Locate the cell with the specified text and output its [x, y] center coordinate. 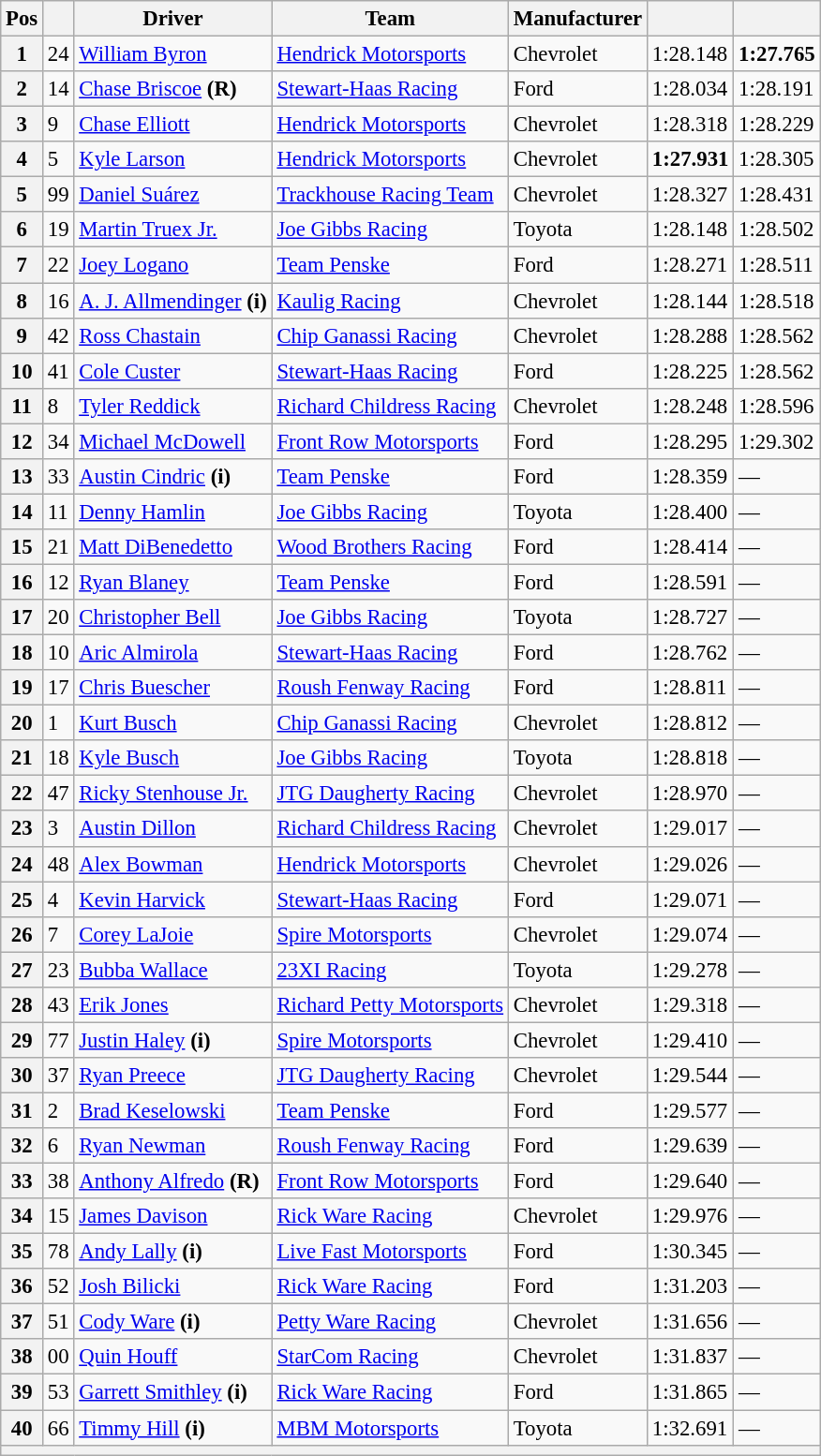
Team [390, 19]
23XI Racing [390, 970]
1:28.818 [691, 758]
1:29.302 [777, 441]
99 [58, 195]
Petty Ware Racing [390, 1322]
Joey Logano [172, 265]
1:32.691 [691, 1428]
1:28.970 [691, 794]
Kaulig Racing [390, 301]
Austin Cindric (i) [172, 477]
1:28.727 [691, 617]
Richard Petty Motorsports [390, 1005]
Corey LaJoie [172, 934]
77 [58, 1040]
1:28.359 [691, 477]
1:27.765 [777, 54]
Chase Briscoe (R) [172, 89]
Michael McDowell [172, 441]
Andy Lally (i) [172, 1252]
1:31.656 [691, 1322]
1:29.640 [691, 1181]
Ryan Newman [172, 1146]
47 [58, 794]
1:29.544 [691, 1076]
1:31.203 [691, 1286]
1:27.931 [691, 159]
41 [58, 371]
1:28.144 [691, 301]
Martin Truex Jr. [172, 230]
1:28.225 [691, 371]
78 [58, 1252]
66 [58, 1428]
1:28.431 [777, 195]
A. J. Allmendinger (i) [172, 301]
Live Fast Motorsports [390, 1252]
Pos [22, 19]
Kevin Harvick [172, 899]
26 [22, 934]
1:29.278 [691, 970]
1:28.318 [691, 125]
1:29.976 [691, 1216]
Trackhouse Racing Team [390, 195]
Brad Keselowski [172, 1110]
28 [22, 1005]
1:28.518 [777, 301]
Erik Jones [172, 1005]
1:28.248 [691, 406]
Matt DiBenedetto [172, 547]
1:31.865 [691, 1392]
1:28.811 [691, 688]
30 [22, 1076]
1:29.410 [691, 1040]
Justin Haley (i) [172, 1040]
1:28.591 [691, 582]
31 [22, 1110]
1:29.577 [691, 1110]
Manufacturer [577, 19]
Kurt Busch [172, 723]
51 [58, 1322]
Kyle Busch [172, 758]
Denny Hamlin [172, 512]
StarCom Racing [390, 1358]
1:29.074 [691, 934]
Austin Dillon [172, 829]
1:28.596 [777, 406]
1:30.345 [691, 1252]
1:28.812 [691, 723]
1:29.017 [691, 829]
00 [58, 1358]
35 [22, 1252]
Timmy Hill (i) [172, 1428]
1:29.639 [691, 1146]
Cole Custer [172, 371]
36 [22, 1286]
25 [22, 899]
40 [22, 1428]
1:29.026 [691, 864]
1:28.229 [777, 125]
Chris Buescher [172, 688]
1:28.191 [777, 89]
13 [22, 477]
Ricky Stenhouse Jr. [172, 794]
Christopher Bell [172, 617]
Driver [172, 19]
Kyle Larson [172, 159]
29 [22, 1040]
James Davison [172, 1216]
1:28.034 [691, 89]
Ryan Blaney [172, 582]
Josh Bilicki [172, 1286]
43 [58, 1005]
Chase Elliott [172, 125]
1:28.305 [777, 159]
Ross Chastain [172, 335]
1:28.511 [777, 265]
1:28.400 [691, 512]
1:28.502 [777, 230]
Daniel Suárez [172, 195]
1:29.318 [691, 1005]
39 [22, 1392]
1:28.414 [691, 547]
1:28.327 [691, 195]
1:28.295 [691, 441]
Alex Bowman [172, 864]
Bubba Wallace [172, 970]
1:28.288 [691, 335]
William Byron [172, 54]
53 [58, 1392]
52 [58, 1286]
48 [58, 864]
Anthony Alfredo (R) [172, 1181]
Cody Ware (i) [172, 1322]
32 [22, 1146]
Wood Brothers Racing [390, 547]
27 [22, 970]
42 [58, 335]
1:28.271 [691, 265]
Aric Almirola [172, 653]
Ryan Preece [172, 1076]
1:28.762 [691, 653]
1:29.071 [691, 899]
Quin Houff [172, 1358]
1:31.837 [691, 1358]
Tyler Reddick [172, 406]
Garrett Smithley (i) [172, 1392]
MBM Motorsports [390, 1428]
